Pinpoint the cell where the given text exists, returning its [X, Y] midpoint coordinate. 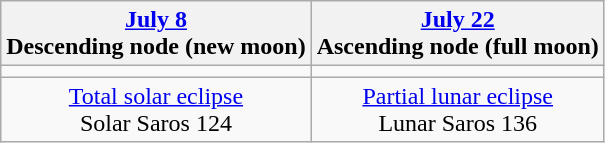
July 22Ascending node (full moon) [458, 34]
July 8Descending node (new moon) [156, 34]
Total solar eclipseSolar Saros 124 [156, 110]
Partial lunar eclipseLunar Saros 136 [458, 110]
